For the text-containing cell, return its midpoint in [x, y] coordinate format. 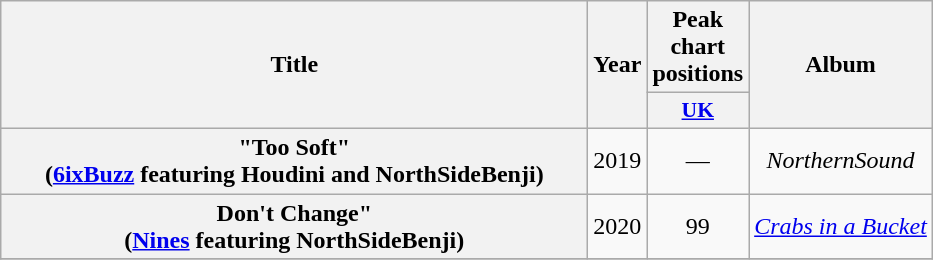
— [698, 160]
Peak chart positions [698, 47]
Album [841, 65]
2019 [618, 160]
2020 [618, 226]
Title [294, 65]
99 [698, 226]
UK [698, 111]
Year [618, 65]
Crabs in a Bucket [841, 226]
NorthernSound [841, 160]
Don't Change"(Nines featuring NorthSideBenji) [294, 226]
"Too Soft"(6ixBuzz featuring Houdini and NorthSideBenji) [294, 160]
